Identify which cell holds the provided text, then report its (X, Y) central coordinate. 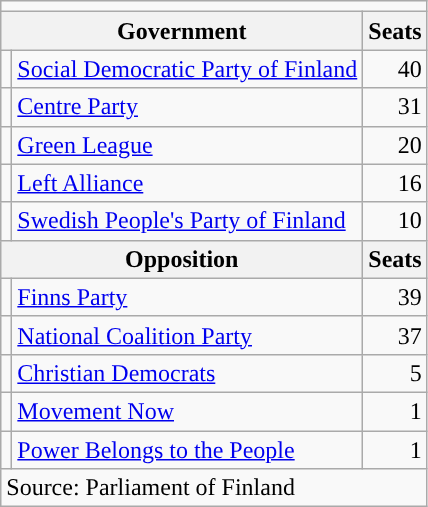
5 (395, 373)
40 (395, 69)
16 (395, 183)
39 (395, 297)
Finns Party (188, 297)
10 (395, 221)
Power Belongs to the People (188, 449)
20 (395, 145)
Centre Party (188, 107)
Government (182, 31)
Swedish People's Party of Finland (188, 221)
National Coalition Party (188, 335)
Source: Parliament of Finland (214, 488)
Christian Democrats (188, 373)
31 (395, 107)
Social Democratic Party of Finland (188, 69)
Green League (188, 145)
Opposition (182, 259)
Movement Now (188, 411)
37 (395, 335)
Left Alliance (188, 183)
